From the cell containing the given text, extract its center point as (X, Y) coordinate. 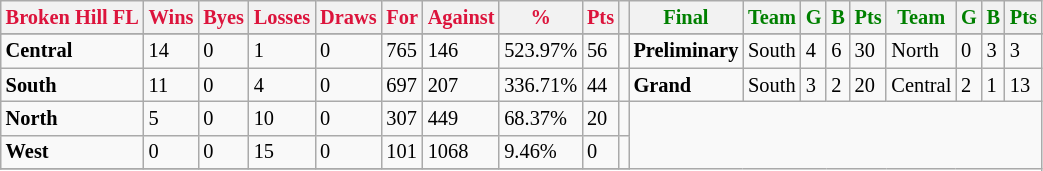
146 (462, 51)
11 (172, 85)
68.37% (540, 118)
697 (402, 85)
10 (282, 118)
Grand (686, 85)
Draws (348, 17)
44 (600, 85)
Against (462, 17)
Losses (282, 17)
5 (172, 118)
765 (402, 51)
9.46% (540, 152)
Final (686, 17)
207 (462, 85)
14 (172, 51)
For (402, 17)
1068 (462, 152)
West (72, 152)
449 (462, 118)
Broken Hill FL (72, 17)
Byes (223, 17)
Preliminary (686, 51)
307 (402, 118)
Wins (172, 17)
6 (838, 51)
56 (600, 51)
30 (868, 51)
523.97% (540, 51)
% (540, 17)
336.71% (540, 85)
13 (1024, 85)
101 (402, 152)
15 (282, 152)
